Return the (X, Y) coordinate for the center point of the cell that contains the specified text.  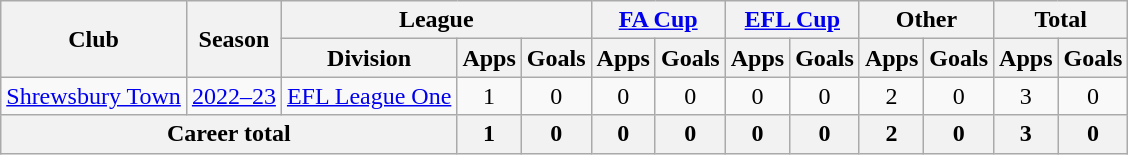
EFL Cup (792, 20)
EFL League One (368, 96)
Shrewsbury Town (94, 96)
Division (368, 58)
FA Cup (658, 20)
Club (94, 39)
Other (926, 20)
Total (1061, 20)
Season (234, 39)
League (436, 20)
2022–23 (234, 96)
Career total (229, 134)
